Output the [x, y] coordinate of the center of the cell containing the given text.  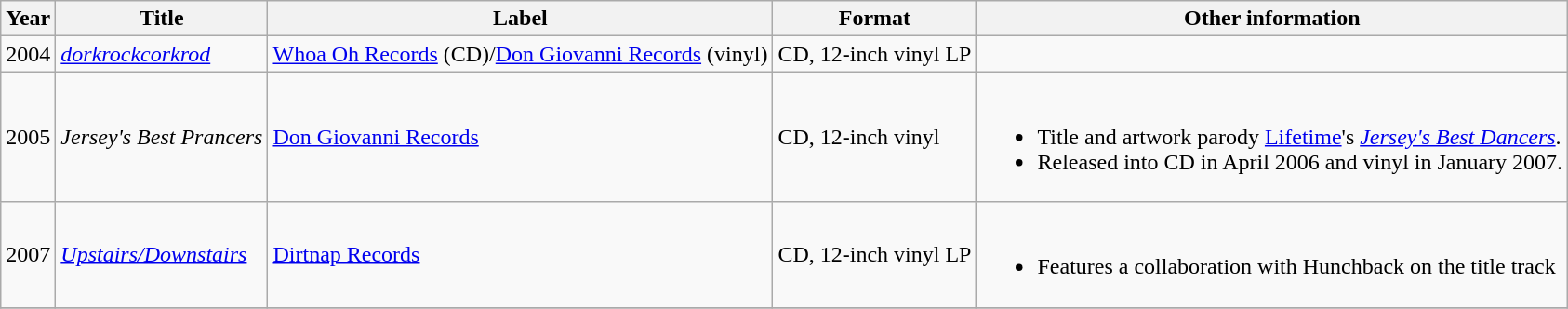
Upstairs/Downstairs [162, 255]
dorkrockcorkrod [162, 54]
Title [162, 19]
Other information [1272, 19]
Jersey's Best Prancers [162, 137]
2004 [28, 54]
Dirtnap Records [521, 255]
Features a collaboration with Hunchback on the title track [1272, 255]
Year [28, 19]
Label [521, 19]
Don Giovanni Records [521, 137]
2007 [28, 255]
Format [874, 19]
Whoa Oh Records (CD)/Don Giovanni Records (vinyl) [521, 54]
CD, 12-inch vinyl [874, 137]
Title and artwork parody Lifetime's Jersey's Best Dancers.Released into CD in April 2006 and vinyl in January 2007. [1272, 137]
2005 [28, 137]
